Determine the (X, Y) coordinate at the center of the cell enclosing the given text.  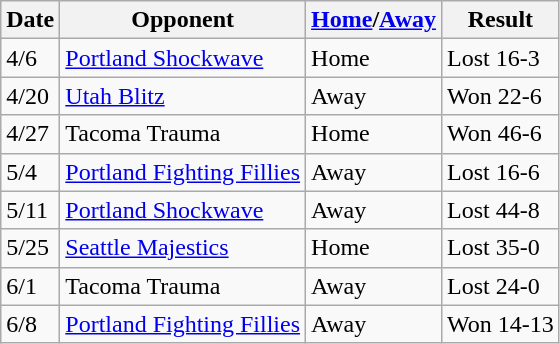
4/6 (30, 58)
4/20 (30, 96)
5/11 (30, 210)
4/27 (30, 134)
5/25 (30, 248)
Lost 16-3 (500, 58)
Lost 44-8 (500, 210)
Date (30, 20)
Home/Away (374, 20)
Utah Blitz (183, 96)
5/4 (30, 172)
Result (500, 20)
6/8 (30, 324)
Seattle Majestics (183, 248)
Won 22-6 (500, 96)
Lost 16-6 (500, 172)
6/1 (30, 286)
Won 46-6 (500, 134)
Won 14-13 (500, 324)
Opponent (183, 20)
Lost 24-0 (500, 286)
Lost 35-0 (500, 248)
